From the cell containing the given text, extract its center point as (x, y) coordinate. 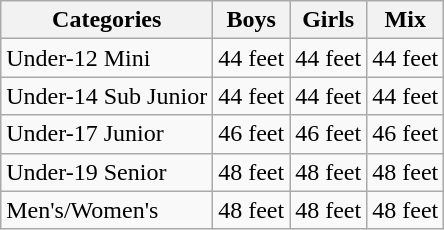
Under-17 Junior (107, 134)
Categories (107, 20)
Girls (328, 20)
Under-14 Sub Junior (107, 96)
Under-19 Senior (107, 172)
Boys (252, 20)
Under-12 Mini (107, 58)
Mix (406, 20)
Men's/Women's (107, 210)
